Pinpoint the cell where the given text exists, returning its (x, y) midpoint coordinate. 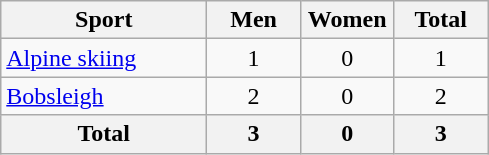
Sport (104, 20)
Alpine skiing (104, 58)
Men (254, 20)
Women (347, 20)
Bobsleigh (104, 96)
